Extract the (X, Y) coordinate from the center of the cell holding the provided text.  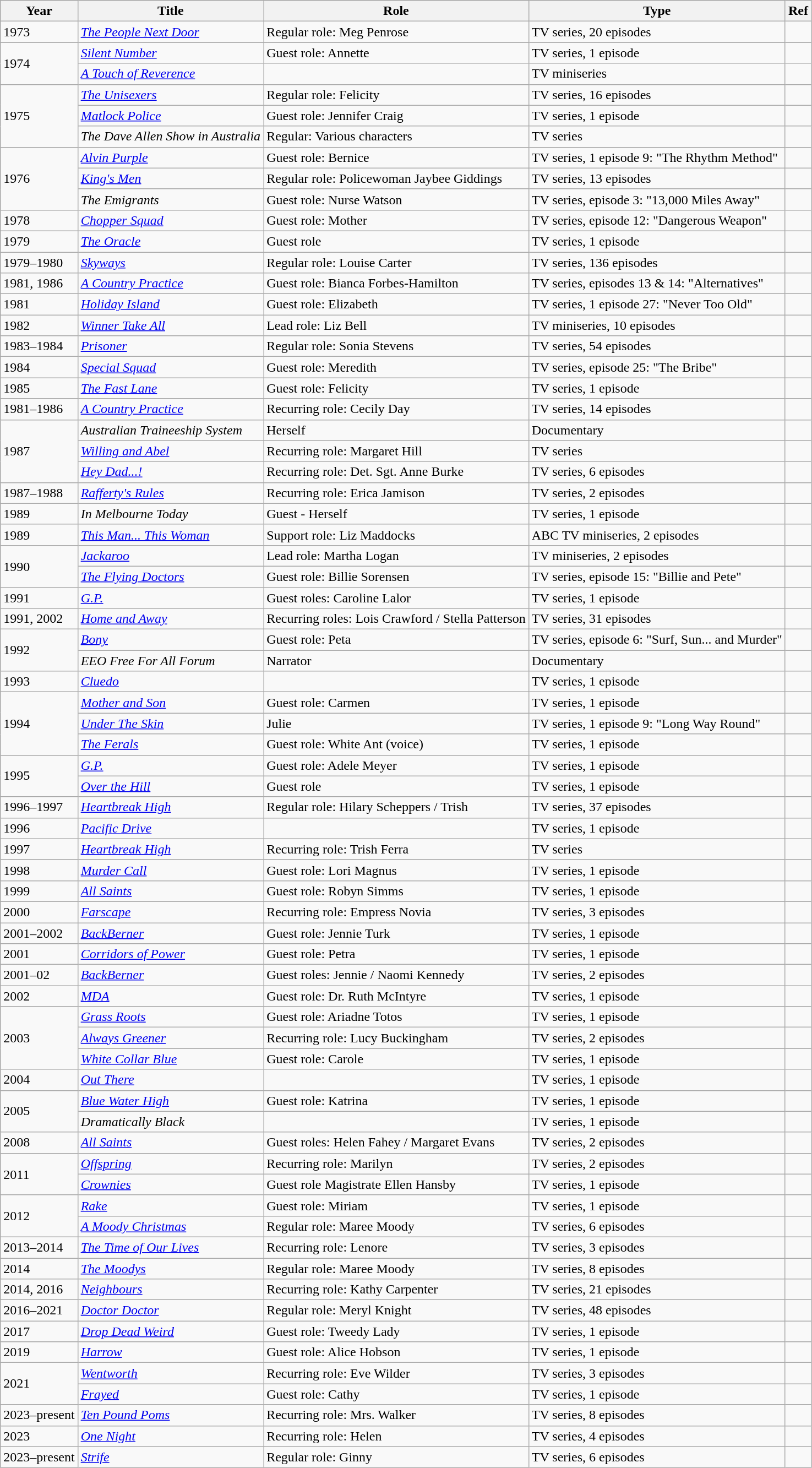
TV miniseries (657, 74)
2005 (39, 1111)
Recurring role: Trish Ferra (396, 849)
Guest role: Miriam (396, 1205)
Silent Number (171, 53)
Winner Take All (171, 325)
Recurring role: Lucy Buckingham (396, 1038)
Holiday Island (171, 305)
TV series, 31 episodes (657, 619)
TV series, 54 episodes (657, 346)
1981, 1986 (39, 284)
Guest role: Petra (396, 954)
King's Men (171, 178)
Harrow (171, 1352)
Narrator (396, 661)
Australian Traineeship System (171, 430)
1987–1988 (39, 493)
Guest role: Peta (396, 640)
TV series, episode 25: "The Bribe" (657, 367)
2008 (39, 1143)
1979 (39, 241)
A Moody Christmas (171, 1226)
2002 (39, 996)
Neighbours (171, 1290)
Guest role: Elizabeth (396, 305)
Guest role: Felicity (396, 388)
Recurring role: Det. Sgt. Anne Burke (396, 472)
1997 (39, 849)
TV series, 48 episodes (657, 1311)
1979–1980 (39, 263)
2017 (39, 1331)
Guest roles: Jennie / Naomi Kennedy (396, 975)
Frayed (171, 1394)
Guest role: Carmen (396, 703)
Regular role: Louise Carter (396, 263)
1992 (39, 650)
2016–2021 (39, 1311)
Cluedo (171, 682)
Rafferty's Rules (171, 493)
1982 (39, 325)
The People Next Door (171, 32)
Ref (798, 11)
Guest role: Robyn Simms (396, 891)
TV series, episode 6: "Surf, Sun... and Murder" (657, 640)
Under The Skin (171, 724)
1995 (39, 776)
Recurring role: Mrs. Walker (396, 1415)
Lead role: Liz Bell (396, 325)
White Collar Blue (171, 1059)
1993 (39, 682)
Recurring role: Empress Novia (396, 912)
ABC TV miniseries, 2 episodes (657, 535)
TV series, 16 episodes (657, 95)
Guest roles: Caroline Lalor (396, 597)
A Touch of Reverence (171, 74)
MDA (171, 996)
2012 (39, 1216)
The Oracle (171, 241)
Ten Pound Poms (171, 1415)
Guest role: Bernice (396, 157)
Prisoner (171, 346)
2011 (39, 1174)
Julie (396, 724)
EEO Free For All Forum (171, 661)
TV series, episode 15: "Billie and Pete" (657, 577)
Role (396, 11)
Drop Dead Weird (171, 1331)
2014, 2016 (39, 1290)
Guest role: Lori Magnus (396, 870)
Regular: Various characters (396, 137)
Recurring role: Lenore (396, 1247)
Herself (396, 430)
Strife (171, 1457)
The Ferals (171, 744)
1991 (39, 597)
The Flying Doctors (171, 577)
Guest role: Bianca Forbes-Hamilton (396, 284)
Guest role: Alice Hobson (396, 1352)
2023 (39, 1436)
Recurring role: Helen (396, 1436)
In Melbourne Today (171, 514)
TV series, episode 3: "13,000 Miles Away" (657, 199)
Willing and Abel (171, 451)
TV series, 1 episode 27: "Never Too Old" (657, 305)
TV series, 13 episodes (657, 178)
1987 (39, 451)
Support role: Liz Maddocks (396, 535)
2001–2002 (39, 933)
1981–1986 (39, 409)
Matlock Police (171, 116)
Blue Water High (171, 1101)
2001 (39, 954)
Rake (171, 1205)
Doctor Doctor (171, 1311)
TV series, 1 episode 9: "The Rhythm Method" (657, 157)
Regular role: Ginny (396, 1457)
1973 (39, 32)
The Moodys (171, 1268)
Type (657, 11)
TV series, 4 episodes (657, 1436)
This Man... This Woman (171, 535)
Recurring role: Kathy Carpenter (396, 1290)
1978 (39, 220)
1975 (39, 116)
Home and Away (171, 619)
2013–2014 (39, 1247)
TV series, 20 episodes (657, 32)
TV series, 136 episodes (657, 263)
1976 (39, 178)
1994 (39, 724)
Regular role: Felicity (396, 95)
1991, 2002 (39, 619)
Guest - Herself (396, 514)
Guest role Magistrate Ellen Hansby (396, 1184)
Recurring role: Erica Jamison (396, 493)
1985 (39, 388)
Skyways (171, 263)
Guest role: White Ant (voice) (396, 744)
2004 (39, 1080)
Wentworth (171, 1373)
Crownies (171, 1184)
Guest role: Katrina (396, 1101)
Always Greener (171, 1038)
1998 (39, 870)
1996–1997 (39, 807)
Jackaroo (171, 556)
2001–02 (39, 975)
Recurring role: Margaret Hill (396, 451)
Regular role: Sonia Stevens (396, 346)
2019 (39, 1352)
2003 (39, 1038)
Guest role: Dr. Ruth McIntyre (396, 996)
The Time of Our Lives (171, 1247)
Guest role: Meredith (396, 367)
Guest role: Jennifer Craig (396, 116)
Guest role: Carole (396, 1059)
Over the Hill (171, 786)
Guest role: Mother (396, 220)
Alvin Purple (171, 157)
The Fast Lane (171, 388)
Guest role: Billie Sorensen (396, 577)
Corridors of Power (171, 954)
1981 (39, 305)
One Night (171, 1436)
Hey Dad...! (171, 472)
Recurring roles: Lois Crawford / Stella Patterson (396, 619)
Guest role: Nurse Watson (396, 199)
1990 (39, 566)
Regular role: Meg Penrose (396, 32)
2021 (39, 1384)
1999 (39, 891)
Farscape (171, 912)
Guest role: Ariadne Totos (396, 1017)
Dramatically Black (171, 1122)
Lead role: Martha Logan (396, 556)
Special Squad (171, 367)
TV series, 21 episodes (657, 1290)
TV miniseries, 2 episodes (657, 556)
TV series, 14 episodes (657, 409)
2014 (39, 1268)
Guest role: Jennie Turk (396, 933)
Pacific Drive (171, 828)
Murder Call (171, 870)
Recurring role: Marilyn (396, 1163)
TV series, episode 12: "Dangerous Weapon" (657, 220)
Grass Roots (171, 1017)
Guest roles: Helen Fahey / Margaret Evans (396, 1143)
1984 (39, 367)
1974 (39, 63)
Guest role: Cathy (396, 1394)
Regular role: Hilary Scheppers / Trish (396, 807)
TV series, 37 episodes (657, 807)
Recurring role: Cecily Day (396, 409)
The Emigrants (171, 199)
Regular role: Policewoman Jaybee Giddings (396, 178)
Year (39, 11)
1996 (39, 828)
Bony (171, 640)
Guest role: Annette (396, 53)
Guest role: Adele Meyer (396, 765)
2000 (39, 912)
Title (171, 11)
Mother and Son (171, 703)
1983–1984 (39, 346)
Guest role: Tweedy Lady (396, 1331)
Recurring role: Eve Wilder (396, 1373)
The Dave Allen Show in Australia (171, 137)
The Unisexers (171, 95)
TV series, episodes 13 & 14: "Alternatives" (657, 284)
Out There (171, 1080)
TV miniseries, 10 episodes (657, 325)
TV series, 1 episode 9: "Long Way Round" (657, 724)
Offspring (171, 1163)
Regular role: Meryl Knight (396, 1311)
Chopper Squad (171, 220)
